Find where the given text appears and provide that cell's center as (x, y) coordinate. 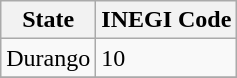
10 (166, 58)
INEGI Code (166, 20)
Durango (48, 58)
State (48, 20)
